For the text-containing cell, return its midpoint in [X, Y] coordinate format. 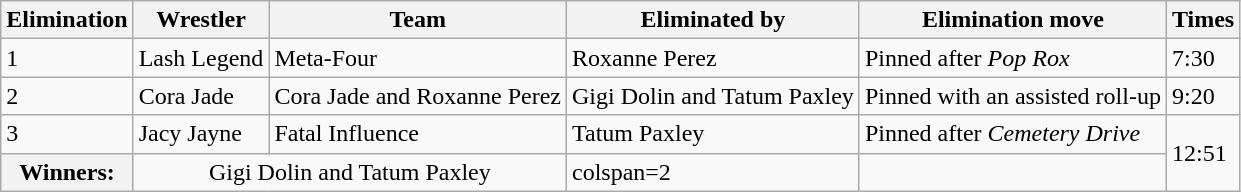
Elimination move [1012, 20]
Lash Legend [201, 58]
Roxanne Perez [712, 58]
Pinned after Pop Rox [1012, 58]
1 [67, 58]
Wrestler [201, 20]
colspan=2 [712, 172]
Fatal Influence [418, 134]
Team [418, 20]
Meta-Four [418, 58]
Winners: [67, 172]
Elimination [67, 20]
Cora Jade [201, 96]
Jacy Jayne [201, 134]
9:20 [1202, 96]
7:30 [1202, 58]
Times [1202, 20]
Tatum Paxley [712, 134]
Pinned with an assisted roll-up [1012, 96]
Pinned after Cemetery Drive [1012, 134]
3 [67, 134]
2 [67, 96]
Cora Jade and Roxanne Perez [418, 96]
Eliminated by [712, 20]
12:51 [1202, 153]
